Pinpoint the cell where the given text exists, returning its (x, y) midpoint coordinate. 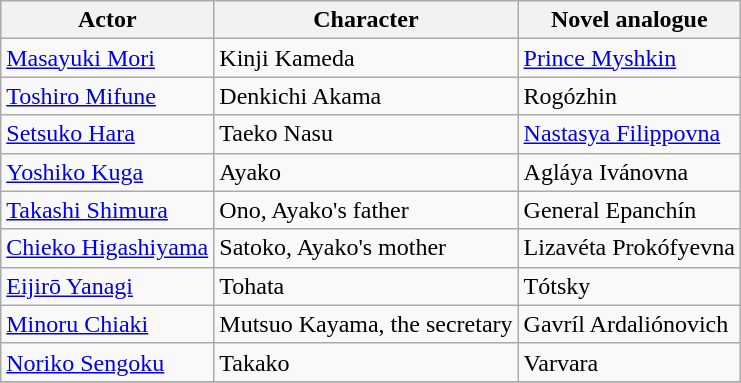
Varvara (629, 362)
Denkichi Akama (366, 96)
Rogózhin (629, 96)
Agláya Ivánovna (629, 172)
Ono, Ayako's father (366, 210)
Ayako (366, 172)
Masayuki Mori (108, 58)
Takako (366, 362)
Mutsuo Kayama, the secretary (366, 324)
Nastasya Filippovna (629, 134)
General Epanchín (629, 210)
Takashi Shimura (108, 210)
Minoru Chiaki (108, 324)
Toshiro Mifune (108, 96)
Tohata (366, 286)
Actor (108, 20)
Novel analogue (629, 20)
Prince Myshkin (629, 58)
Lizavéta Prokófyevna (629, 248)
Satoko, Ayako's mother (366, 248)
Tótsky (629, 286)
Noriko Sengoku (108, 362)
Yoshiko Kuga (108, 172)
Character (366, 20)
Gavríl Ardaliónovich (629, 324)
Kinji Kameda (366, 58)
Setsuko Hara (108, 134)
Chieko Higashiyama (108, 248)
Eijirō Yanagi (108, 286)
Taeko Nasu (366, 134)
